Search for the cell housing the specified text and yield its [x, y] center coordinate. 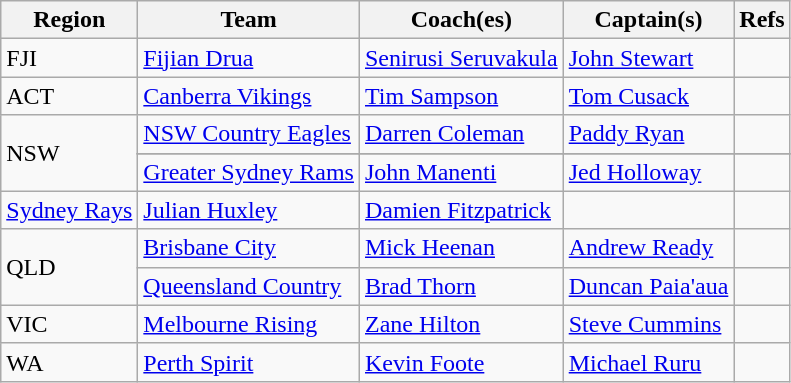
Fijian Drua [249, 58]
Captain(s) [648, 20]
Team [249, 20]
Jed Holloway [648, 172]
Canberra Vikings [249, 96]
Brisbane City [249, 248]
Greater Sydney Rams [249, 172]
WA [70, 362]
Tim Sampson [461, 96]
Steve Cummins [648, 324]
Region [70, 20]
Michael Ruru [648, 362]
Melbourne Rising [249, 324]
Kevin Foote [461, 362]
Tom Cusack [648, 96]
Senirusi Seruvakula [461, 58]
Perth Spirit [249, 362]
Sydney Rays [70, 210]
QLD [70, 267]
Duncan Paia'aua [648, 286]
NSW Country Eagles [249, 134]
VIC [70, 324]
Damien Fitzpatrick [461, 210]
Julian Huxley [249, 210]
Refs [762, 20]
Coach(es) [461, 20]
Paddy Ryan [648, 134]
Queensland Country [249, 286]
John Stewart [648, 58]
Zane Hilton [461, 324]
ACT [70, 96]
Brad Thorn [461, 286]
Darren Coleman [461, 134]
Mick Heenan [461, 248]
Andrew Ready [648, 248]
FJI [70, 58]
John Manenti [461, 172]
NSW [70, 153]
